Scan for the cell matching the given text and deliver its (X, Y) coordinate at center. 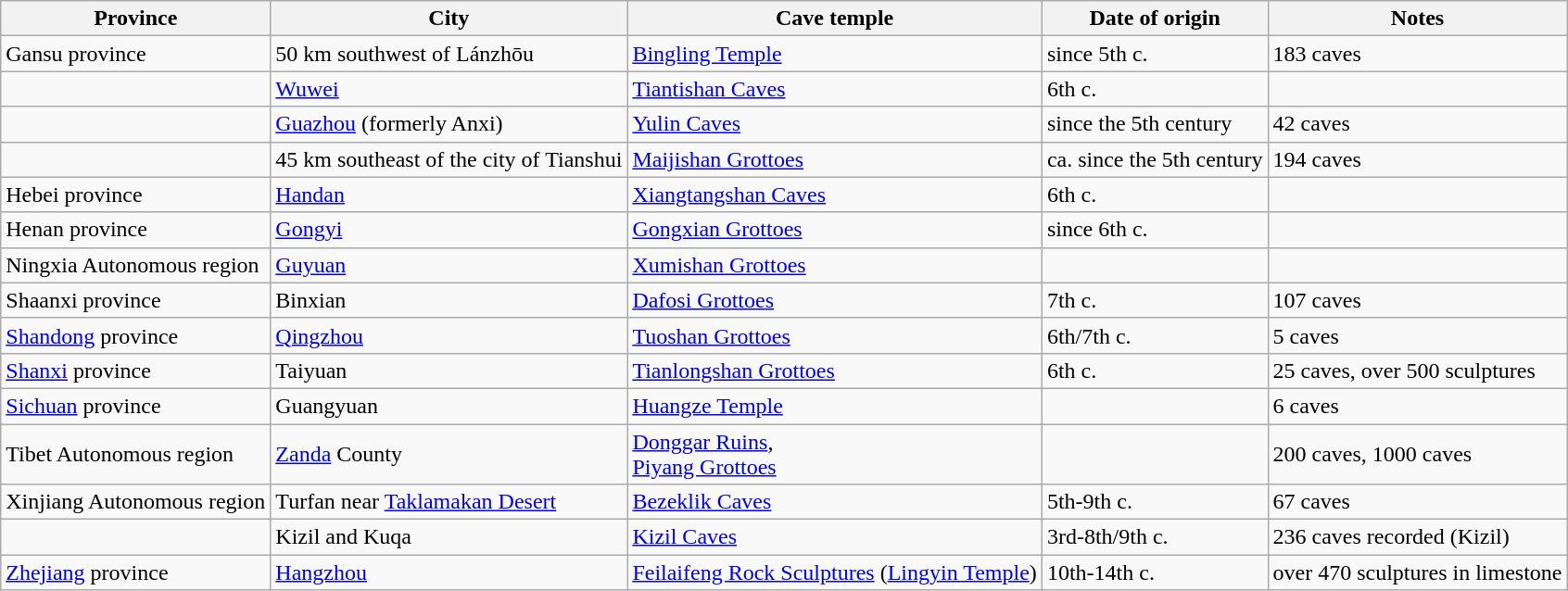
Shaanxi province (135, 300)
Yulin Caves (835, 124)
Hangzhou (449, 572)
Taiyuan (449, 371)
since the 5th century (1155, 124)
Xiangtangshan Caves (835, 195)
3rd-8th/9th c. (1155, 537)
Bingling Temple (835, 54)
67 caves (1418, 502)
Sichuan province (135, 406)
Wuwei (449, 89)
6th/7th c. (1155, 335)
200 caves, 1000 caves (1418, 454)
Cave temple (835, 19)
since 6th c. (1155, 230)
236 caves recorded (Kizil) (1418, 537)
over 470 sculptures in limestone (1418, 572)
Tiantishan Caves (835, 89)
Gongyi (449, 230)
Date of origin (1155, 19)
Henan province (135, 230)
Xinjiang Autonomous region (135, 502)
Huangze Temple (835, 406)
Guyuan (449, 265)
City (449, 19)
Shandong province (135, 335)
Zanda County (449, 454)
Kizil Caves (835, 537)
Gansu province (135, 54)
7th c. (1155, 300)
194 caves (1418, 159)
45 km southeast of the city of Tianshui (449, 159)
Notes (1418, 19)
Tianlongshan Grottoes (835, 371)
Maijishan Grottoes (835, 159)
Shanxi province (135, 371)
50 km southwest of Lánzhōu (449, 54)
Bezeklik Caves (835, 502)
6 caves (1418, 406)
Turfan near Taklamakan Desert (449, 502)
183 caves (1418, 54)
Tuoshan Grottoes (835, 335)
Dafosi Grottoes (835, 300)
107 caves (1418, 300)
25 caves, over 500 sculptures (1418, 371)
Hebei province (135, 195)
Guangyuan (449, 406)
Tibet Autonomous region (135, 454)
Gongxian Grottoes (835, 230)
Zhejiang province (135, 572)
Donggar Ruins,Piyang Grottoes (835, 454)
Xumishan Grottoes (835, 265)
Feilaifeng Rock Sculptures (Lingyin Temple) (835, 572)
Qingzhou (449, 335)
since 5th c. (1155, 54)
ca. since the 5th century (1155, 159)
Ningxia Autonomous region (135, 265)
Binxian (449, 300)
Province (135, 19)
5 caves (1418, 335)
42 caves (1418, 124)
10th-14th c. (1155, 572)
Kizil and Kuqa (449, 537)
5th-9th c. (1155, 502)
Guazhou (formerly Anxi) (449, 124)
Handan (449, 195)
